Capture the cell that displays the provided text and extract its (X, Y) central coordinate. 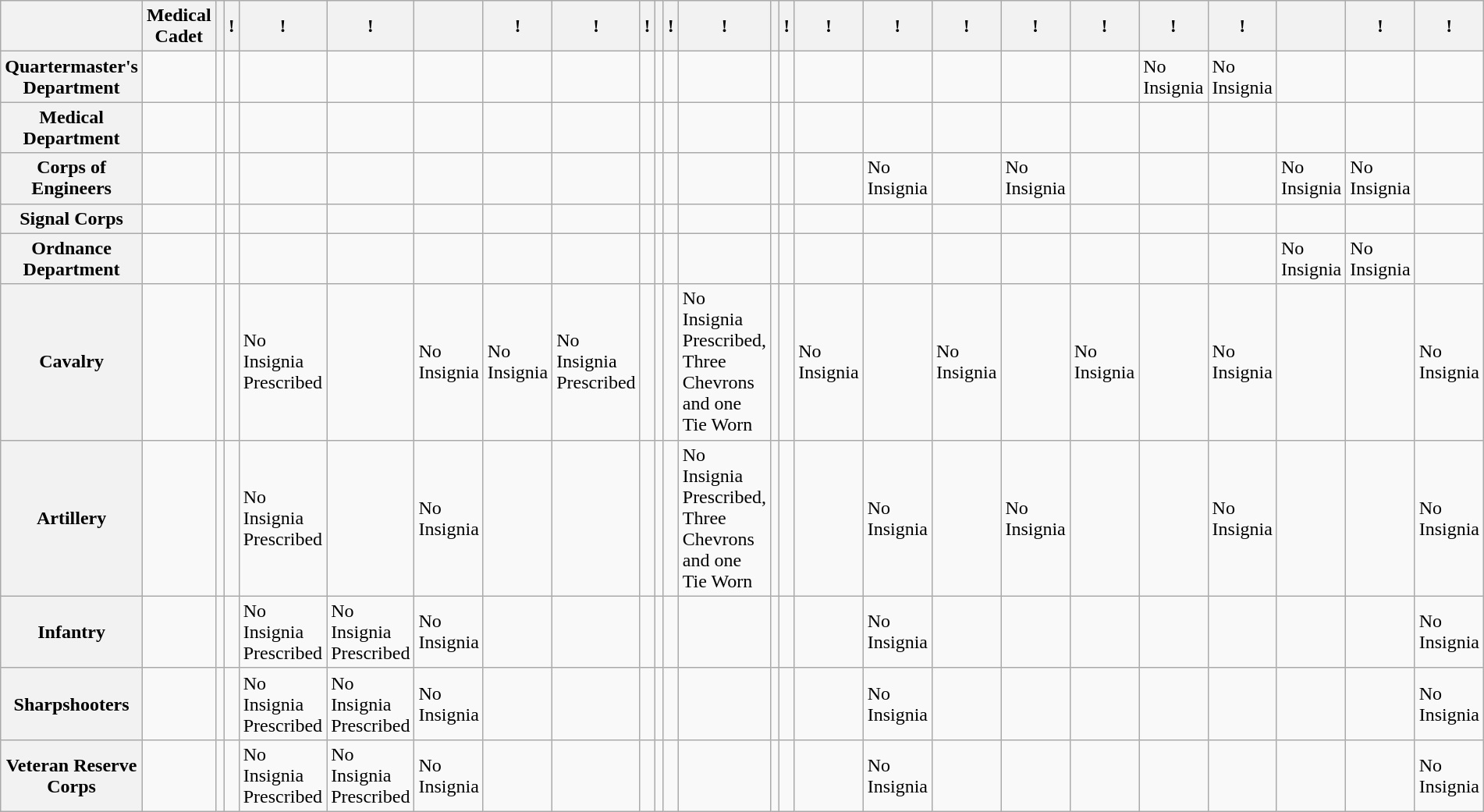
Cavalry (72, 362)
Medical Cadet (179, 27)
Corps of Engineers (72, 178)
Medical Department (72, 128)
Sharpshooters (72, 704)
Ordnance Department (72, 259)
Veteran Reserve Corps (72, 775)
Quartermaster's Department (72, 76)
Artillery (72, 518)
Signal Corps (72, 218)
Infantry (72, 632)
